Find where the given text appears and provide that cell's center as [x, y] coordinate. 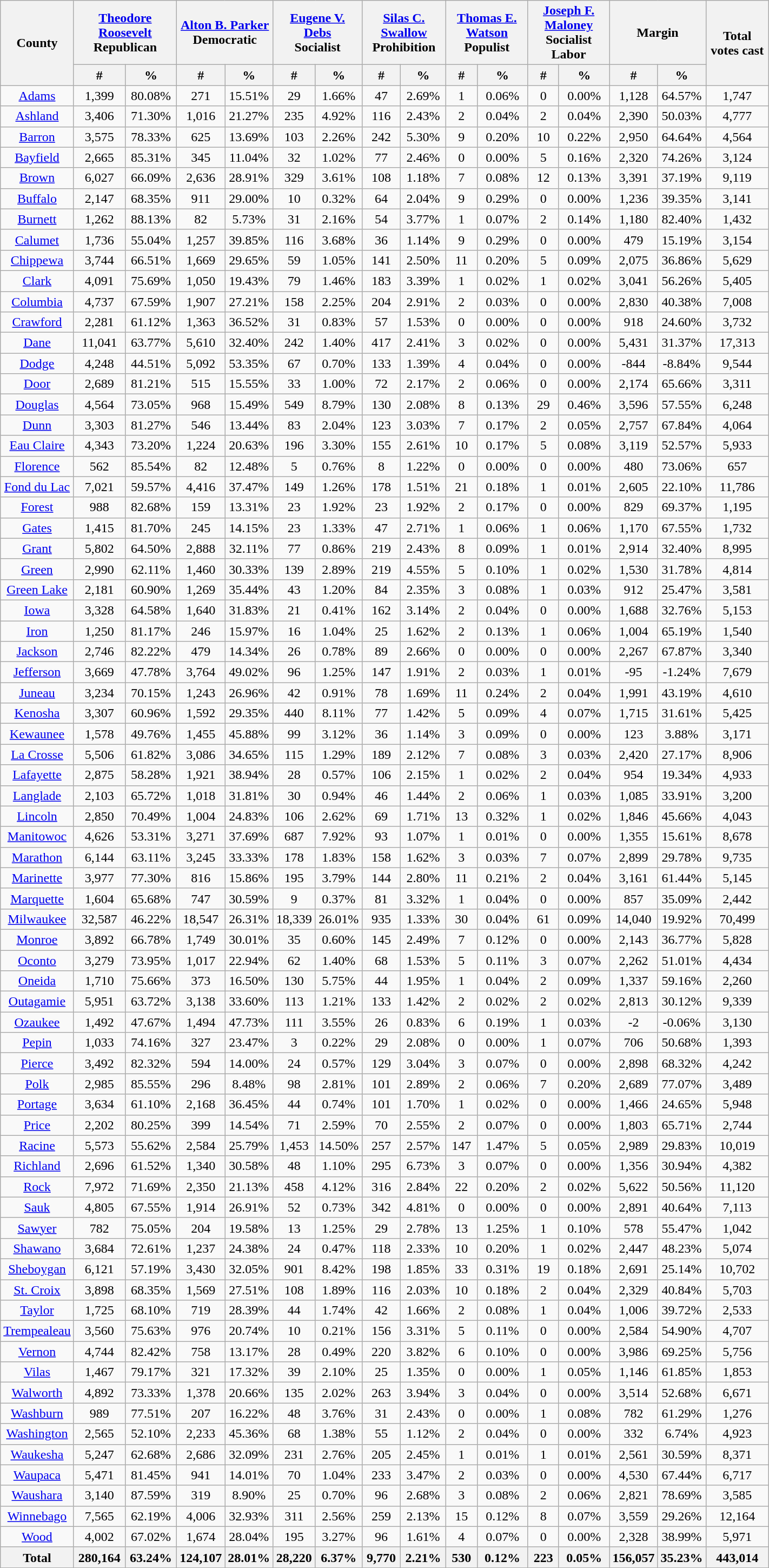
5,145 [737, 878]
Total votes cast [737, 43]
20.66% [249, 1393]
71.30% [150, 116]
2.61% [423, 446]
4,814 [737, 569]
1.02% [339, 157]
Theodore RooseveltRepublican [125, 32]
Trempealeau [37, 1331]
1,710 [100, 981]
61.85% [681, 1372]
3.39% [423, 281]
2,533 [737, 1311]
2,914 [634, 548]
3.04% [423, 1063]
155 [381, 446]
-95 [634, 672]
39.85% [249, 240]
62.68% [150, 1454]
4.81% [423, 1207]
Adams [37, 96]
8.48% [249, 1084]
Marquette [37, 898]
295 [381, 1166]
549 [294, 405]
79.17% [150, 1372]
25.14% [681, 1269]
32.11% [249, 548]
15.86% [249, 878]
1.18% [423, 178]
Florence [37, 466]
73.95% [150, 960]
2.80% [423, 878]
51.01% [681, 960]
2.71% [423, 528]
399 [201, 1125]
15.97% [249, 631]
Green [37, 569]
3,041 [634, 281]
2,281 [100, 322]
0.37% [339, 898]
Bayfield [37, 157]
2.84% [423, 1187]
38.94% [249, 775]
Walworth [37, 1393]
30.58% [249, 1166]
954 [634, 775]
458 [294, 1187]
1,363 [201, 322]
24.60% [681, 322]
67.44% [681, 1475]
149 [294, 487]
1.91% [423, 672]
6,121 [100, 1269]
8.90% [249, 1496]
32 [294, 157]
0.31% [502, 1269]
3,744 [100, 260]
5,153 [737, 610]
2.68% [423, 1496]
1,492 [100, 1022]
2,143 [634, 940]
3,669 [100, 672]
9,770 [381, 1557]
47.78% [150, 672]
5,933 [737, 446]
968 [201, 405]
47.67% [150, 1022]
1,494 [201, 1022]
327 [201, 1043]
3,430 [201, 1269]
37.69% [249, 837]
1,604 [100, 898]
27.17% [681, 755]
32.05% [249, 1269]
54 [381, 219]
67.87% [681, 652]
1,085 [634, 796]
2,147 [100, 199]
61.52% [150, 1166]
37.19% [681, 178]
64 [381, 199]
26.01% [339, 919]
81.27% [150, 425]
69.25% [681, 1352]
0.91% [339, 693]
15.55% [249, 384]
Joseph F. MaloneySocialist Labor [569, 32]
5,506 [100, 755]
65.71% [681, 1125]
67.84% [681, 425]
111 [294, 1022]
6,717 [737, 1475]
1,393 [737, 1043]
30.12% [681, 1002]
1,688 [634, 610]
39.72% [681, 1311]
3.27% [339, 1537]
Portage [37, 1104]
3,328 [100, 610]
156,057 [634, 1557]
Burnett [37, 219]
0.19% [502, 1022]
2,696 [100, 1166]
1,803 [634, 1125]
2,813 [634, 1002]
135 [294, 1393]
33.91% [681, 796]
144 [381, 878]
Calumet [37, 240]
2,686 [201, 1454]
1,415 [100, 528]
61.29% [681, 1413]
1.83% [339, 857]
1,033 [100, 1043]
4,610 [737, 693]
Iron [37, 631]
271 [201, 96]
50.56% [681, 1187]
65.72% [150, 796]
Winnebago [37, 1516]
Price [37, 1125]
1,269 [201, 590]
27.21% [249, 301]
Grant [37, 548]
440 [294, 713]
47.73% [249, 1022]
53.31% [150, 837]
19.92% [681, 919]
15 [461, 1516]
2,830 [634, 301]
2.35% [423, 590]
1.07% [423, 837]
Door [37, 384]
Clark [37, 281]
1,432 [737, 219]
1,467 [100, 1372]
Sheboygan [37, 1269]
3.14% [423, 610]
29.65% [249, 260]
13.44% [249, 425]
36.86% [681, 260]
1,749 [201, 940]
2,174 [634, 384]
61.82% [150, 755]
Silas C. SwallowProhibition [403, 32]
3.30% [339, 446]
2,202 [100, 1125]
2,442 [737, 898]
0.73% [339, 1207]
24.38% [249, 1248]
129 [381, 1063]
2,181 [100, 590]
1,355 [634, 837]
28.01% [249, 1557]
40.38% [681, 301]
Marathon [37, 857]
198 [381, 1269]
1,640 [201, 610]
50.68% [681, 1043]
Racine [37, 1146]
758 [201, 1352]
65.66% [681, 384]
72 [381, 384]
82.68% [150, 507]
2,420 [634, 755]
156 [381, 1331]
3,307 [100, 713]
2,950 [634, 137]
319 [201, 1496]
Vernon [37, 1352]
5,828 [737, 940]
2,075 [634, 260]
480 [634, 466]
Waushara [37, 1496]
816 [201, 878]
1.22% [423, 466]
2.59% [339, 1125]
4,805 [100, 1207]
5,247 [100, 1454]
5,948 [737, 1104]
-1.24% [681, 672]
530 [461, 1557]
71 [294, 1125]
81.17% [150, 631]
Pepin [37, 1043]
7,021 [100, 487]
52.10% [150, 1434]
33.33% [249, 857]
1.95% [423, 981]
118 [381, 1248]
8,678 [737, 837]
Jackson [37, 652]
Alton B. ParkerDemocratic [225, 32]
2.25% [339, 301]
2,447 [634, 1248]
1,250 [100, 631]
15.51% [249, 96]
1,732 [737, 528]
35.44% [249, 590]
3,303 [100, 425]
1,921 [201, 775]
2,891 [634, 1207]
1,195 [737, 507]
3,514 [634, 1393]
10,019 [737, 1146]
2.69% [423, 96]
9,119 [737, 178]
78.33% [150, 137]
71.69% [150, 1187]
69.37% [681, 507]
Marinette [37, 878]
0.74% [339, 1104]
1.38% [339, 1434]
52.68% [681, 1393]
1,466 [634, 1104]
44.51% [150, 363]
1,578 [100, 734]
3,634 [100, 1104]
5,802 [100, 548]
28.91% [249, 178]
918 [634, 322]
78 [381, 693]
2.78% [423, 1228]
57.55% [681, 405]
1.61% [423, 1537]
5,074 [737, 1248]
3.82% [423, 1352]
3.55% [339, 1022]
32.09% [249, 1454]
2,888 [201, 548]
9,339 [737, 1002]
3,581 [737, 590]
Columbia [37, 301]
73.06% [681, 466]
63.72% [150, 1002]
5,405 [737, 281]
77.51% [150, 1413]
70,499 [737, 919]
99 [294, 734]
3,391 [634, 178]
27.51% [249, 1290]
22 [461, 1187]
2,989 [634, 1146]
7,972 [100, 1187]
1,170 [634, 528]
21.13% [249, 1187]
0.46% [584, 405]
4,923 [737, 1434]
1.26% [339, 487]
89 [381, 652]
19.34% [681, 775]
Buffalo [37, 199]
2,320 [634, 157]
82.32% [150, 1063]
6.74% [681, 1434]
2.16% [339, 219]
15.19% [681, 240]
2,850 [100, 816]
1,991 [634, 693]
32.93% [249, 1516]
5,971 [737, 1537]
3,161 [634, 878]
719 [201, 1311]
Kewaunee [37, 734]
1.00% [339, 384]
4,744 [100, 1352]
Iowa [37, 610]
3,559 [634, 1516]
-0.06% [681, 1022]
2,665 [100, 157]
3,234 [100, 693]
145 [381, 940]
15.49% [249, 405]
5,573 [100, 1146]
Wood [37, 1537]
Washington [37, 1434]
3,596 [634, 405]
1,725 [100, 1311]
45.36% [249, 1434]
1.21% [339, 1002]
22.94% [249, 960]
85.55% [150, 1084]
39 [294, 1372]
124,107 [201, 1557]
0.16% [584, 157]
1,128 [634, 96]
235 [294, 116]
85.54% [150, 466]
2,605 [634, 487]
3,154 [737, 240]
Waupaca [37, 1475]
13.31% [249, 507]
1,914 [201, 1207]
19 [543, 1269]
2.81% [339, 1084]
2.02% [339, 1393]
County [37, 43]
Dunn [37, 425]
205 [381, 1454]
29.00% [249, 199]
25.79% [249, 1146]
35.09% [681, 898]
2.50% [423, 260]
5.73% [249, 219]
1,016 [201, 116]
31.81% [249, 796]
231 [294, 1454]
32.76% [681, 610]
2,565 [100, 1434]
3,130 [737, 1022]
Richland [37, 1166]
4,530 [634, 1475]
31.83% [249, 610]
2.57% [423, 1146]
2,390 [634, 116]
66.51% [150, 260]
20.63% [249, 446]
1.71% [423, 816]
1,378 [201, 1393]
989 [100, 1413]
1.89% [339, 1290]
36.52% [249, 322]
1,455 [201, 734]
8.42% [339, 1269]
311 [294, 1516]
55 [381, 1434]
Monroe [37, 940]
Juneau [37, 693]
78.69% [681, 1496]
8,906 [737, 755]
15.61% [681, 837]
Langlade [37, 796]
1,006 [634, 1311]
3,311 [737, 384]
6.37% [339, 1557]
935 [381, 919]
1,018 [201, 796]
3,171 [737, 734]
162 [381, 610]
Kenosha [37, 713]
14,040 [634, 919]
14.34% [249, 652]
3,140 [100, 1496]
73.05% [150, 405]
Crawford [37, 322]
2.66% [423, 652]
1.29% [339, 755]
Green Lake [37, 590]
3,200 [737, 796]
220 [381, 1352]
46 [381, 796]
Eugene V. DebsSocialist [318, 32]
29.35% [249, 713]
941 [201, 1475]
0.76% [339, 466]
3,892 [100, 940]
2,260 [737, 981]
2.12% [423, 755]
26.91% [249, 1207]
93 [381, 837]
2.91% [423, 301]
29.26% [681, 1516]
13.69% [249, 137]
141 [381, 260]
2,561 [634, 1454]
2.17% [423, 384]
26.31% [249, 919]
1,674 [201, 1537]
0.14% [584, 219]
1,715 [634, 713]
2.62% [339, 816]
4,242 [737, 1063]
594 [201, 1063]
6,144 [100, 857]
2.56% [339, 1516]
46.22% [150, 919]
1,224 [201, 446]
3,489 [737, 1084]
2.55% [423, 1125]
40.64% [681, 1207]
2,103 [100, 796]
3,245 [201, 857]
2,757 [634, 425]
3.47% [423, 1475]
12.48% [249, 466]
1,530 [634, 569]
1,460 [201, 569]
Sauk [37, 1207]
5,951 [100, 1002]
1,180 [634, 219]
3,977 [100, 878]
0.94% [339, 796]
Taylor [37, 1311]
5.30% [423, 137]
1,747 [737, 96]
0.41% [339, 610]
562 [100, 466]
25.47% [681, 590]
84 [381, 590]
Sawyer [37, 1228]
36.77% [681, 940]
2,691 [634, 1269]
2.49% [423, 940]
1.70% [423, 1104]
3,560 [100, 1331]
30.33% [249, 569]
3.12% [339, 734]
3,406 [100, 116]
Pierce [37, 1063]
2.15% [423, 775]
3,684 [100, 1248]
65.68% [150, 898]
98 [294, 1084]
67.59% [150, 301]
81 [381, 898]
2,746 [100, 652]
Eau Claire [37, 446]
28.04% [249, 1537]
62.11% [150, 569]
2,636 [201, 178]
17,313 [737, 343]
3,764 [201, 672]
24.65% [681, 1104]
79 [294, 281]
53.35% [249, 363]
33.60% [249, 1002]
911 [201, 199]
3.31% [423, 1331]
857 [634, 898]
1,236 [634, 199]
59.16% [681, 981]
48.23% [681, 1248]
988 [100, 507]
7,565 [100, 1516]
81.21% [150, 384]
14.15% [249, 528]
45.66% [681, 816]
30.94% [681, 1166]
68.10% [150, 1311]
73.33% [150, 1393]
1,276 [737, 1413]
3,732 [737, 322]
67 [294, 363]
1,592 [201, 713]
61.44% [681, 878]
4.55% [423, 569]
5,471 [100, 1475]
49.76% [150, 734]
2.13% [423, 1516]
1,399 [100, 96]
9,544 [737, 363]
31.78% [681, 569]
3,898 [100, 1290]
4,248 [100, 363]
625 [201, 137]
Chippewa [37, 260]
2,821 [634, 1496]
30.01% [249, 940]
65.19% [681, 631]
35 [294, 940]
1,846 [634, 816]
4,707 [737, 1331]
55.04% [150, 240]
706 [634, 1043]
0.86% [339, 548]
57.19% [150, 1269]
13.17% [249, 1352]
7,113 [737, 1207]
8,995 [737, 548]
5,622 [634, 1187]
34.65% [249, 755]
7.92% [339, 837]
2,233 [201, 1434]
1.44% [423, 796]
81.45% [150, 1475]
5,610 [201, 343]
2.03% [423, 1290]
61.12% [150, 322]
189 [381, 755]
69 [381, 816]
59.57% [150, 487]
139 [294, 569]
2,329 [634, 1290]
67.02% [150, 1537]
2,990 [100, 569]
-8.84% [681, 363]
Vilas [37, 1372]
4,091 [100, 281]
1,042 [737, 1228]
2,899 [634, 857]
3,575 [100, 137]
4.12% [339, 1187]
332 [634, 1434]
73.20% [150, 446]
2,267 [634, 652]
321 [201, 1372]
1,146 [634, 1372]
70.15% [150, 693]
87.59% [150, 1496]
64.50% [150, 548]
196 [294, 446]
5,756 [737, 1352]
81.70% [150, 528]
18,547 [201, 919]
64.57% [681, 96]
1.35% [423, 1372]
82.42% [150, 1352]
63.24% [150, 1557]
2,898 [634, 1063]
1,453 [294, 1146]
8.79% [339, 405]
4,064 [737, 425]
77.30% [150, 878]
11,120 [737, 1187]
80.08% [150, 96]
Ozaukee [37, 1022]
4,382 [737, 1166]
82.22% [150, 652]
417 [381, 343]
62 [294, 960]
Washburn [37, 1413]
3.61% [339, 178]
29.83% [681, 1146]
45.88% [249, 734]
1,017 [201, 960]
14.00% [249, 1063]
1.10% [339, 1166]
66.09% [150, 178]
38.99% [681, 1537]
1,356 [634, 1166]
19.58% [249, 1228]
0.78% [339, 652]
54.90% [681, 1331]
1.74% [339, 1311]
16 [294, 631]
Dodge [37, 363]
2,875 [100, 775]
39.35% [681, 199]
3,086 [201, 755]
9,735 [737, 857]
11,786 [737, 487]
50.03% [681, 116]
4,343 [100, 446]
14.50% [339, 1146]
Forest [37, 507]
43 [294, 590]
1,340 [201, 1166]
62.19% [150, 1516]
3.76% [339, 1413]
Brown [37, 178]
2,262 [634, 960]
8,371 [737, 1454]
5,431 [634, 343]
La Crosse [37, 755]
58.28% [150, 775]
515 [201, 384]
3,279 [100, 960]
Jefferson [37, 672]
0.60% [339, 940]
3,119 [634, 446]
29.78% [681, 857]
687 [294, 837]
3,585 [737, 1496]
St. Croix [37, 1290]
747 [201, 898]
63.77% [150, 343]
1,262 [100, 219]
329 [294, 178]
-844 [634, 363]
60.96% [150, 713]
3.32% [423, 898]
183 [381, 281]
23.47% [249, 1043]
4,892 [100, 1393]
4,043 [737, 816]
57 [381, 322]
14.54% [249, 1125]
159 [201, 507]
263 [381, 1393]
3,124 [737, 157]
2.10% [339, 1372]
16.50% [249, 981]
3,986 [634, 1352]
4,737 [100, 301]
245 [201, 528]
37.47% [249, 487]
2.21% [423, 1557]
1.12% [423, 1434]
1.85% [423, 1269]
578 [634, 1228]
2.76% [339, 1454]
Barron [37, 137]
26.96% [249, 693]
22.10% [681, 487]
8.11% [339, 713]
85.31% [150, 157]
296 [201, 1084]
657 [737, 466]
3,138 [201, 1002]
1.46% [339, 281]
60.90% [150, 590]
207 [201, 1413]
103 [294, 137]
1,569 [201, 1290]
31.61% [681, 713]
246 [201, 631]
2.26% [339, 137]
1.69% [423, 693]
11,041 [100, 343]
1,540 [737, 631]
35.23% [681, 1557]
49.02% [249, 672]
0.47% [339, 1248]
Milwaukee [37, 919]
Rock [37, 1187]
61 [543, 919]
0.49% [339, 1352]
0.24% [502, 693]
52 [294, 1207]
21.27% [249, 116]
14.01% [249, 1475]
5,425 [737, 713]
3.68% [339, 240]
59 [294, 260]
829 [634, 507]
5.75% [339, 981]
17.32% [249, 1372]
19.43% [249, 281]
6,248 [737, 405]
Douglas [37, 405]
52.57% [681, 446]
88.13% [150, 219]
11.04% [249, 157]
Ashland [37, 116]
31.37% [681, 343]
2,350 [201, 1187]
Lafayette [37, 775]
7,679 [737, 672]
5,629 [737, 260]
Gates [37, 528]
2,744 [737, 1125]
-2 [634, 1022]
77.07% [681, 1084]
80.25% [150, 1125]
2.41% [423, 343]
4,002 [100, 1537]
1,257 [201, 240]
3,271 [201, 837]
3,141 [737, 199]
2.45% [423, 1454]
72.61% [150, 1248]
1,237 [201, 1248]
43.19% [681, 693]
342 [381, 1207]
Fond du Lac [37, 487]
Outagamie [37, 1002]
223 [543, 1557]
Manitowoc [37, 837]
912 [634, 590]
6.73% [423, 1166]
1,243 [201, 693]
3.79% [339, 878]
2,328 [634, 1537]
Dane [37, 343]
24.83% [249, 816]
12 [543, 178]
5,092 [201, 363]
115 [294, 755]
16.22% [249, 1413]
75.69% [150, 281]
64.64% [681, 137]
1,853 [737, 1372]
345 [201, 157]
70.49% [150, 816]
7,008 [737, 301]
28.39% [249, 1311]
Oneida [37, 981]
4.92% [339, 116]
82.40% [681, 219]
1.20% [339, 590]
Shawano [37, 1248]
373 [201, 981]
Oconto [37, 960]
75.63% [150, 1331]
61.10% [150, 1104]
75.66% [150, 981]
55.47% [681, 1228]
6,027 [100, 178]
259 [381, 1516]
3.94% [423, 1393]
4,434 [737, 960]
4,626 [100, 837]
5,703 [737, 1290]
Thomas E. WatsonPopulist [487, 32]
1.51% [423, 487]
113 [294, 1002]
901 [294, 1269]
Margin [658, 32]
3,340 [737, 652]
40.84% [681, 1290]
56.26% [681, 281]
2.33% [423, 1248]
12,164 [737, 1516]
2.46% [423, 157]
4,416 [201, 487]
74.26% [681, 157]
1,050 [201, 281]
Polk [37, 1084]
1.05% [339, 260]
4,933 [737, 775]
6,671 [737, 1393]
2,168 [201, 1104]
2,985 [100, 1084]
18,339 [294, 919]
66.78% [150, 940]
68.32% [681, 1063]
20.74% [249, 1331]
55.62% [150, 1146]
75.05% [150, 1228]
280,164 [100, 1557]
976 [201, 1331]
3.03% [423, 425]
546 [201, 425]
1.47% [502, 1146]
1,907 [201, 301]
Waukesha [37, 1454]
1.39% [423, 363]
83 [294, 425]
10,702 [737, 1269]
Lincoln [37, 816]
316 [381, 1187]
443,014 [737, 1557]
257 [381, 1146]
1,736 [100, 240]
32,587 [100, 919]
74.16% [150, 1043]
63.11% [150, 857]
28,220 [294, 1557]
3.88% [681, 734]
36.45% [249, 1104]
3,492 [100, 1063]
64.58% [150, 610]
4,006 [201, 1516]
Total [37, 1557]
3.77% [423, 219]
233 [381, 1475]
1,669 [201, 260]
1,337 [634, 981]
4,777 [737, 116]
